From the cell containing the given text, extract its center point as [x, y] coordinate. 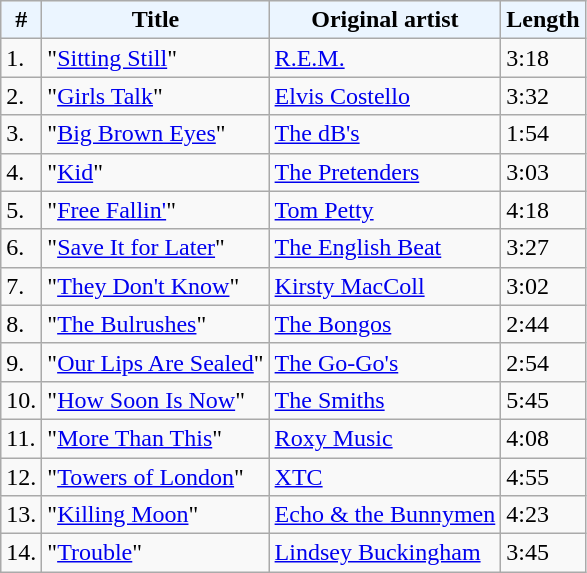
The English Beat [385, 248]
"Killing Moon" [156, 515]
"The Bulrushes" [156, 324]
Lindsey Buckingham [385, 553]
"Towers of London" [156, 477]
"Girls Talk" [156, 96]
"Save It for Later" [156, 248]
# [22, 20]
13. [22, 515]
12. [22, 477]
XTC [385, 477]
Elvis Costello [385, 96]
3:02 [543, 286]
3. [22, 134]
Kirsty MacColl [385, 286]
"Kid" [156, 172]
Title [156, 20]
3:27 [543, 248]
4. [22, 172]
4:23 [543, 515]
5:45 [543, 400]
4:08 [543, 438]
The Go-Go's [385, 362]
9. [22, 362]
Echo & the Bunnymen [385, 515]
"Sitting Still" [156, 58]
4:18 [543, 210]
R.E.M. [385, 58]
Length [543, 20]
2. [22, 96]
11. [22, 438]
"Trouble" [156, 553]
The dB's [385, 134]
2:44 [543, 324]
Original artist [385, 20]
5. [22, 210]
Tom Petty [385, 210]
3:03 [543, 172]
"Our Lips Are Sealed" [156, 362]
3:45 [543, 553]
"They Don't Know" [156, 286]
"Free Fallin'" [156, 210]
6. [22, 248]
1:54 [543, 134]
10. [22, 400]
7. [22, 286]
"More Than This" [156, 438]
1. [22, 58]
The Bongos [385, 324]
"How Soon Is Now" [156, 400]
4:55 [543, 477]
2:54 [543, 362]
Roxy Music [385, 438]
8. [22, 324]
"Big Brown Eyes" [156, 134]
3:32 [543, 96]
14. [22, 553]
The Smiths [385, 400]
The Pretenders [385, 172]
3:18 [543, 58]
